Capture the cell that displays the provided text and extract its [x, y] central coordinate. 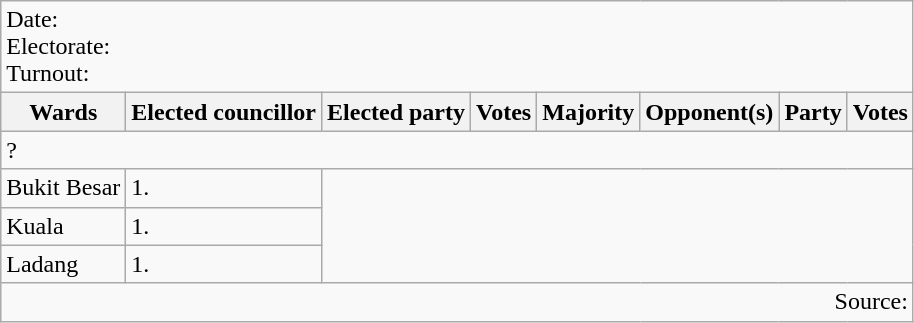
Opponent(s) [710, 112]
Wards [64, 112]
Party [813, 112]
Bukit Besar [64, 188]
Elected councillor [224, 112]
Source: [458, 302]
Elected party [396, 112]
Kuala [64, 226]
Majority [588, 112]
Date: Electorate: Turnout: [458, 47]
? [458, 150]
Ladang [64, 264]
